Scan for the cell matching the given text and deliver its (x, y) coordinate at center. 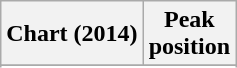
Chart (2014) (72, 34)
Peakposition (189, 34)
